Pinpoint the cell where the given text exists, returning its (x, y) midpoint coordinate. 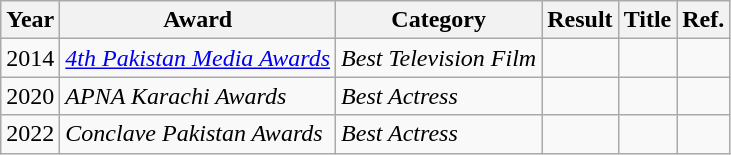
2014 (30, 58)
Best Television Film (439, 58)
Award (198, 20)
Title (648, 20)
Result (580, 20)
Year (30, 20)
APNA Karachi Awards (198, 96)
2020 (30, 96)
Ref. (704, 20)
Conclave Pakistan Awards (198, 134)
4th Pakistan Media Awards (198, 58)
Category (439, 20)
2022 (30, 134)
